Determine the [x, y] coordinate at the center of the cell enclosing the given text.  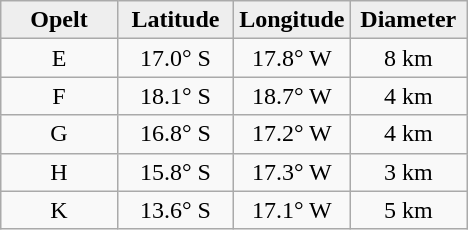
18.1° S [175, 96]
3 km [408, 172]
15.8° S [175, 172]
17.8° W [292, 58]
E [59, 58]
18.7° W [292, 96]
Longitude [292, 20]
8 km [408, 58]
K [59, 210]
Diameter [408, 20]
H [59, 172]
17.0° S [175, 58]
17.3° W [292, 172]
Latitude [175, 20]
17.1° W [292, 210]
13.6° S [175, 210]
5 km [408, 210]
16.8° S [175, 134]
F [59, 96]
Opelt [59, 20]
17.2° W [292, 134]
G [59, 134]
